Determine the (X, Y) coordinate at the center of the cell enclosing the given text.  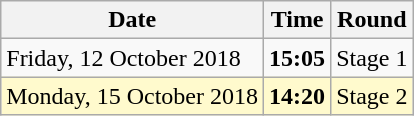
Time (298, 20)
Date (132, 20)
Stage 1 (372, 58)
Friday, 12 October 2018 (132, 58)
14:20 (298, 96)
Round (372, 20)
15:05 (298, 58)
Stage 2 (372, 96)
Monday, 15 October 2018 (132, 96)
